Provide the [X, Y] coordinate of the cell's center where the given text is located.  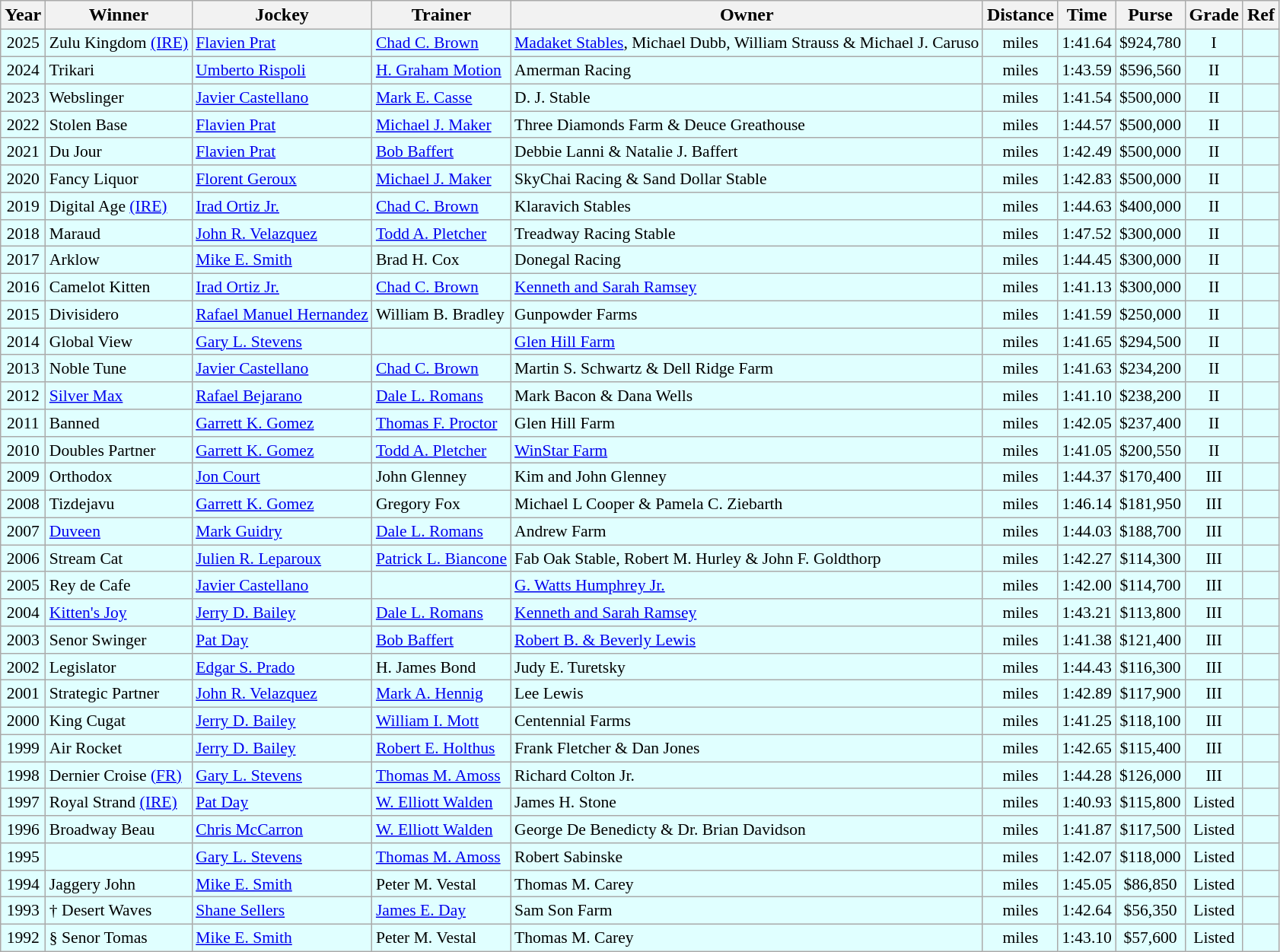
Edgar S. Prado [282, 667]
1:42.07 [1087, 857]
$924,780 [1151, 43]
Webslinger [119, 97]
1:43.21 [1087, 613]
WinStar Farm [747, 450]
$115,800 [1151, 802]
$250,000 [1151, 314]
2015 [23, 314]
2023 [23, 97]
Grade [1214, 15]
Noble Tune [119, 368]
Time [1087, 15]
Owner [747, 15]
Florent Geroux [282, 179]
Arklow [119, 260]
King Cugat [119, 721]
Mark Bacon & Dana Wells [747, 396]
G. Watts Humphrey Jr. [747, 585]
1:44.28 [1087, 775]
1:41.10 [1087, 396]
1:44.57 [1087, 125]
$200,550 [1151, 450]
I [1214, 43]
1:42.05 [1087, 423]
1:41.59 [1087, 314]
1:41.63 [1087, 368]
Thomas F. Proctor [441, 423]
2000 [23, 721]
Mark A. Hennig [441, 694]
1:42.65 [1087, 748]
1:42.00 [1087, 585]
2004 [23, 613]
Senor Swinger [119, 640]
Brad H. Cox [441, 260]
Stolen Base [119, 125]
Patrick L. Biancone [441, 559]
$118,000 [1151, 857]
1:41.05 [1087, 450]
Three Diamonds Farm & Deuce Greathouse [747, 125]
1992 [23, 938]
2020 [23, 179]
Fab Oak Stable, Robert M. Hurley & John F. Goldthorp [747, 559]
1:42.83 [1087, 179]
2011 [23, 423]
1995 [23, 857]
2019 [23, 206]
Trikari [119, 70]
Michael L Cooper & Pamela C. Ziebarth [747, 504]
$86,850 [1151, 884]
1:41.38 [1087, 640]
Jockey [282, 15]
Broadway Beau [119, 829]
Gregory Fox [441, 504]
$118,100 [1151, 721]
1998 [23, 775]
1:41.13 [1087, 287]
Doubles Partner [119, 450]
2021 [23, 151]
Purse [1151, 15]
2010 [23, 450]
Madaket Stables, Michael Dubb, William Strauss & Michael J. Caruso [747, 43]
2005 [23, 585]
Jon Court [282, 477]
James H. Stone [747, 802]
1:43.59 [1087, 70]
Trainer [441, 15]
$113,800 [1151, 613]
Divisidero [119, 314]
2002 [23, 667]
Andrew Farm [747, 531]
Banned [119, 423]
H. Graham Motion [441, 70]
2003 [23, 640]
2017 [23, 260]
Centennial Farms [747, 721]
Mark E. Casse [441, 97]
1:44.43 [1087, 667]
Frank Fletcher & Dan Jones [747, 748]
$114,700 [1151, 585]
Donegal Racing [747, 260]
Richard Colton Jr. [747, 775]
1:40.93 [1087, 802]
2001 [23, 694]
1999 [23, 748]
$116,300 [1151, 667]
Debbie Lanni & Natalie J. Baffert [747, 151]
2013 [23, 368]
Robert E. Holthus [441, 748]
2014 [23, 342]
Jaggery John [119, 884]
Kim and John Glenney [747, 477]
$126,000 [1151, 775]
1:41.65 [1087, 342]
1993 [23, 911]
1:41.87 [1087, 829]
2024 [23, 70]
1:43.10 [1087, 938]
$56,350 [1151, 911]
1:47.52 [1087, 233]
2008 [23, 504]
Robert B. & Beverly Lewis [747, 640]
$596,560 [1151, 70]
Robert Sabinske [747, 857]
2006 [23, 559]
Treadway Racing Stable [747, 233]
2009 [23, 477]
Strategic Partner [119, 694]
$181,950 [1151, 504]
1:42.27 [1087, 559]
1996 [23, 829]
1:42.49 [1087, 151]
George De Benedicty & Dr. Brian Davidson [747, 829]
James E. Day [441, 911]
Chris McCarron [282, 829]
Julien R. Leparoux [282, 559]
2007 [23, 531]
Tizdejavu [119, 504]
$234,200 [1151, 368]
1:44.45 [1087, 260]
§ Senor Tomas [119, 938]
Year [23, 15]
Lee Lewis [747, 694]
Air Rocket [119, 748]
1:44.03 [1087, 531]
1:46.14 [1087, 504]
Dernier Croise (FR) [119, 775]
Digital Age (IRE) [119, 206]
Camelot Kitten [119, 287]
William B. Bradley [441, 314]
Judy E. Turetsky [747, 667]
Umberto Rispoli [282, 70]
$237,400 [1151, 423]
Royal Strand (IRE) [119, 802]
$400,000 [1151, 206]
$57,600 [1151, 938]
Rey de Cafe [119, 585]
John Glenney [441, 477]
1:41.25 [1087, 721]
Martin S. Schwartz & Dell Ridge Farm [747, 368]
Duveen [119, 531]
Amerman Racing [747, 70]
Zulu Kingdom (IRE) [119, 43]
Distance [1020, 15]
1:41.54 [1087, 97]
Stream Cat [119, 559]
Orthodox [119, 477]
Ref [1260, 15]
$117,900 [1151, 694]
Gunpowder Farms [747, 314]
2012 [23, 396]
Maraud [119, 233]
2016 [23, 287]
D. J. Stable [747, 97]
Mark Guidry [282, 531]
Global View [119, 342]
2022 [23, 125]
1997 [23, 802]
$238,200 [1151, 396]
$115,400 [1151, 748]
1:45.05 [1087, 884]
† Desert Waves [119, 911]
Winner [119, 15]
Klaravich Stables [747, 206]
2018 [23, 233]
2025 [23, 43]
Shane Sellers [282, 911]
SkyChai Racing & Sand Dollar Stable [747, 179]
Legislator [119, 667]
William I. Mott [441, 721]
1:44.63 [1087, 206]
1:44.37 [1087, 477]
Sam Son Farm [747, 911]
Rafael Manuel Hernandez [282, 314]
Du Jour [119, 151]
Rafael Bejarano [282, 396]
1994 [23, 884]
$188,700 [1151, 531]
$294,500 [1151, 342]
1:42.89 [1087, 694]
$114,300 [1151, 559]
1:41.64 [1087, 43]
H. James Bond [441, 667]
$121,400 [1151, 640]
Fancy Liquor [119, 179]
Silver Max [119, 396]
$117,500 [1151, 829]
$170,400 [1151, 477]
Kitten's Joy [119, 613]
1:42.64 [1087, 911]
